Extract the [x, y] coordinate from the center of the cell holding the provided text.  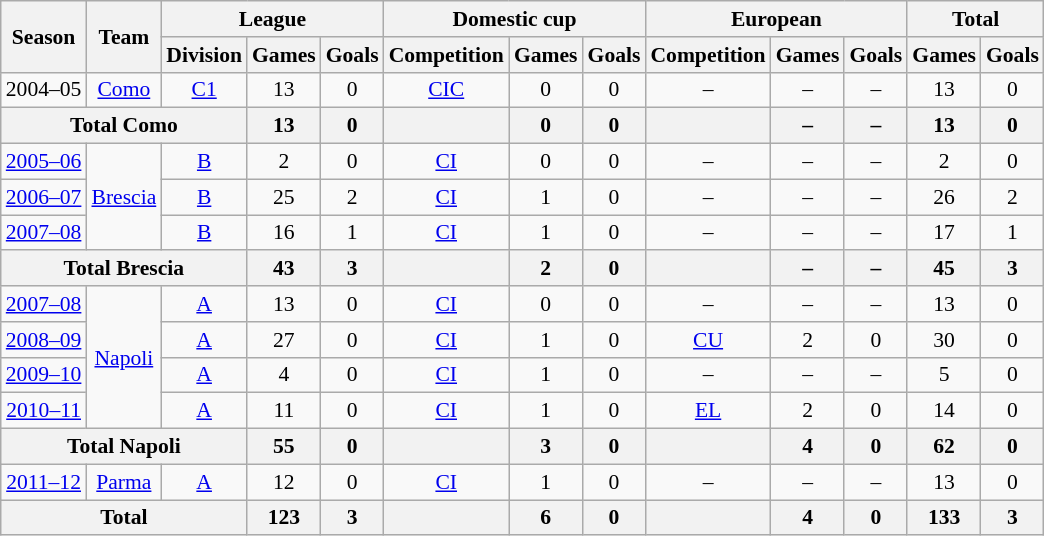
6 [546, 518]
Total Como [124, 126]
European [776, 19]
Como [124, 90]
30 [944, 340]
C1 [204, 90]
62 [944, 447]
2008–09 [44, 340]
2009–10 [44, 375]
26 [944, 197]
Season [44, 36]
Brescia [124, 198]
CIC [446, 90]
League [272, 19]
2011–12 [44, 482]
Total Napoli [124, 447]
25 [284, 197]
17 [944, 233]
Team [124, 36]
11 [284, 411]
133 [944, 518]
43 [284, 269]
14 [944, 411]
2006–07 [44, 197]
45 [944, 269]
Domestic cup [515, 19]
EL [708, 411]
5 [944, 375]
Parma [124, 482]
27 [284, 340]
12 [284, 482]
Total Brescia [124, 269]
CU [708, 340]
Division [204, 55]
16 [284, 233]
55 [284, 447]
Napoli [124, 357]
2004–05 [44, 90]
2005–06 [44, 162]
2010–11 [44, 411]
123 [284, 518]
